Search for the cell housing the specified text and yield its [x, y] center coordinate. 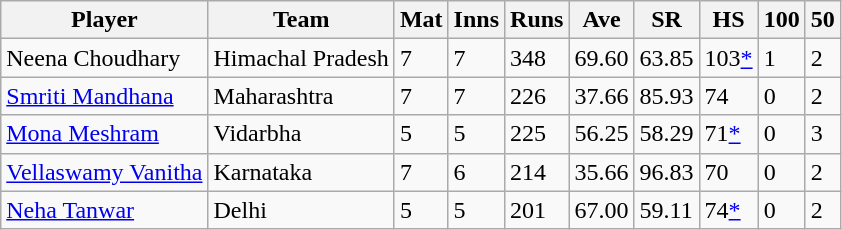
Smriti Mandhana [104, 96]
348 [537, 58]
71* [728, 134]
3 [822, 134]
35.66 [602, 172]
58.29 [666, 134]
Vellaswamy Vanitha [104, 172]
59.11 [666, 210]
96.83 [666, 172]
Mat [421, 20]
6 [476, 172]
103* [728, 58]
Inns [476, 20]
SR [666, 20]
67.00 [602, 210]
100 [782, 20]
214 [537, 172]
Team [301, 20]
69.60 [602, 58]
63.85 [666, 58]
201 [537, 210]
Player [104, 20]
56.25 [602, 134]
226 [537, 96]
HS [728, 20]
Mona Meshram [104, 134]
Ave [602, 20]
Himachal Pradesh [301, 58]
Karnataka [301, 172]
37.66 [602, 96]
Neha Tanwar [104, 210]
Delhi [301, 210]
74 [728, 96]
Neena Choudhary [104, 58]
Runs [537, 20]
50 [822, 20]
70 [728, 172]
225 [537, 134]
1 [782, 58]
85.93 [666, 96]
74* [728, 210]
Vidarbha [301, 134]
Maharashtra [301, 96]
